Detect which cell encompasses the target text, then output its [x, y] center coordinate. 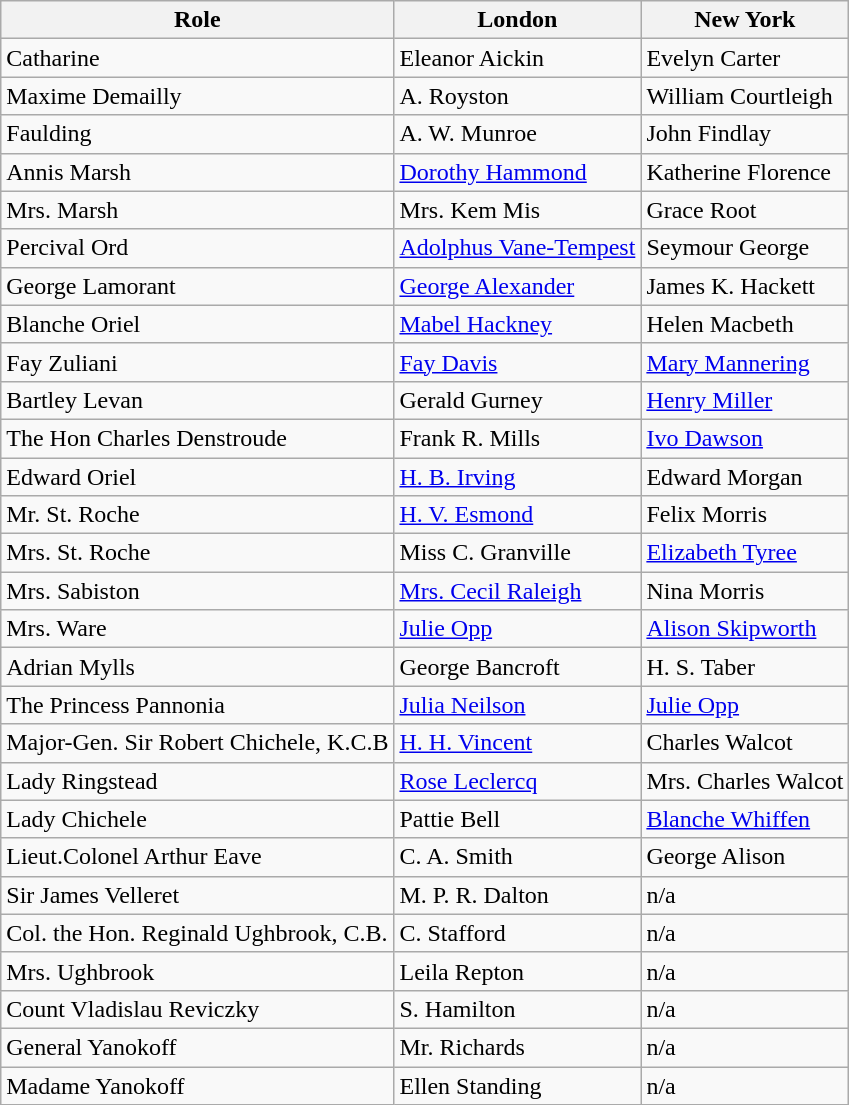
Gerald Gurney [518, 400]
George Alison [745, 857]
Bartley Levan [198, 400]
Lieut.Colonel Arthur Eave [198, 857]
Mary Mannering [745, 362]
Alison Skipworth [745, 629]
Felix Morris [745, 515]
Count Vladislau Reviczky [198, 1009]
Adrian Mylls [198, 667]
Seymour George [745, 248]
Helen Macbeth [745, 324]
Lady Ringstead [198, 781]
Mrs. Marsh [198, 210]
Leila Repton [518, 971]
H. S. Taber [745, 667]
Fay Zuliani [198, 362]
Dorothy Hammond [518, 172]
Charles Walcot [745, 743]
H. B. Irving [518, 477]
Annis Marsh [198, 172]
Henry Miller [745, 400]
Percival Ord [198, 248]
George Bancroft [518, 667]
William Courtleigh [745, 96]
Mrs. Charles Walcot [745, 781]
Ellen Standing [518, 1085]
M. P. R. Dalton [518, 895]
Edward Oriel [198, 477]
New York [745, 20]
Katherine Florence [745, 172]
C. Stafford [518, 933]
London [518, 20]
A. Royston [518, 96]
Mabel Hackney [518, 324]
Julia Neilson [518, 705]
Mrs. Cecil Raleigh [518, 591]
S. Hamilton [518, 1009]
Major-Gen. Sir Robert Chichele, K.C.B [198, 743]
Mrs. St. Roche [198, 553]
Mrs. Sabiston [198, 591]
C. A. Smith [518, 857]
Fay Davis [518, 362]
The Princess Pannonia [198, 705]
H. H. Vincent [518, 743]
General Yanokoff [198, 1047]
Sir James Velleret [198, 895]
Madame Yanokoff [198, 1085]
Edward Morgan [745, 477]
The Hon Charles Denstroude [198, 438]
Rose Leclercq [518, 781]
Mr. Richards [518, 1047]
Frank R. Mills [518, 438]
H. V. Esmond [518, 515]
Role [198, 20]
Miss C. Granville [518, 553]
Blanche Oriel [198, 324]
Mrs. Ware [198, 629]
Nina Morris [745, 591]
Mr. St. Roche [198, 515]
George Lamorant [198, 286]
John Findlay [745, 134]
Eleanor Aickin [518, 58]
Blanche Whiffen [745, 819]
Faulding [198, 134]
Mrs. Ughbrook [198, 971]
Adolphus Vane-Tempest [518, 248]
Pattie Bell [518, 819]
Evelyn Carter [745, 58]
James K. Hackett [745, 286]
Col. the Hon. Reginald Ughbrook, C.B. [198, 933]
A. W. Munroe [518, 134]
Catharine [198, 58]
Lady Chichele [198, 819]
George Alexander [518, 286]
Maxime Demailly [198, 96]
Grace Root [745, 210]
Mrs. Kem Mis [518, 210]
Ivo Dawson [745, 438]
Elizabeth Tyree [745, 553]
